Determine the (X, Y) coordinate at the center of the cell enclosing the given text.  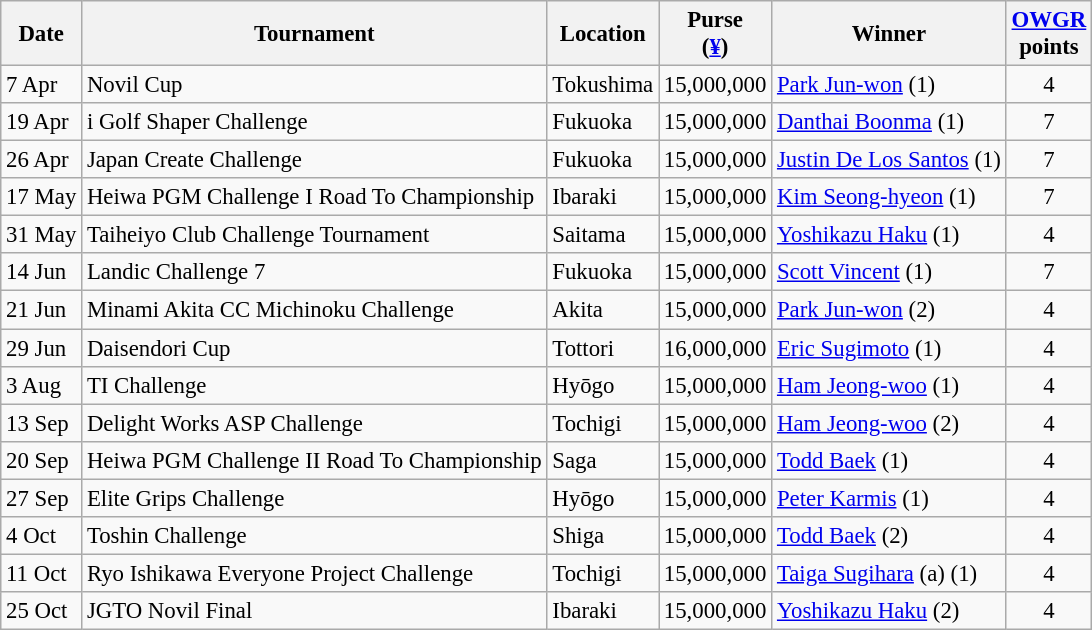
17 May (42, 197)
13 Sep (42, 423)
Japan Create Challenge (314, 160)
19 Apr (42, 122)
Toshin Challenge (314, 536)
Ryo Ishikawa Everyone Project Challenge (314, 573)
26 Apr (42, 160)
4 Oct (42, 536)
TI Challenge (314, 385)
Todd Baek (2) (890, 536)
Shiga (603, 536)
Ham Jeong-woo (1) (890, 385)
Scott Vincent (1) (890, 273)
Yoshikazu Haku (1) (890, 235)
Akita (603, 310)
Kim Seong-hyeon (1) (890, 197)
31 May (42, 235)
Delight Works ASP Challenge (314, 423)
Todd Baek (1) (890, 460)
11 Oct (42, 573)
25 Oct (42, 611)
Landic Challenge 7 (314, 273)
29 Jun (42, 348)
Saga (603, 460)
i Golf Shaper Challenge (314, 122)
20 Sep (42, 460)
Peter Karmis (1) (890, 498)
Taiheiyo Club Challenge Tournament (314, 235)
Winner (890, 34)
27 Sep (42, 498)
Tottori (603, 348)
Purse(¥) (716, 34)
Yoshikazu Haku (2) (890, 611)
Saitama (603, 235)
Ham Jeong-woo (2) (890, 423)
Location (603, 34)
Eric Sugimoto (1) (890, 348)
3 Aug (42, 385)
7 Apr (42, 85)
Heiwa PGM Challenge II Road To Championship (314, 460)
OWGRpoints (1048, 34)
Date (42, 34)
14 Jun (42, 273)
JGTO Novil Final (314, 611)
Taiga Sugihara (a) (1) (890, 573)
Tournament (314, 34)
Justin De Los Santos (1) (890, 160)
21 Jun (42, 310)
Elite Grips Challenge (314, 498)
Danthai Boonma (1) (890, 122)
Park Jun-won (2) (890, 310)
Park Jun-won (1) (890, 85)
Heiwa PGM Challenge I Road To Championship (314, 197)
16,000,000 (716, 348)
Minami Akita CC Michinoku Challenge (314, 310)
Novil Cup (314, 85)
Daisendori Cup (314, 348)
Tokushima (603, 85)
